Search for the cell housing the specified text and yield its (x, y) center coordinate. 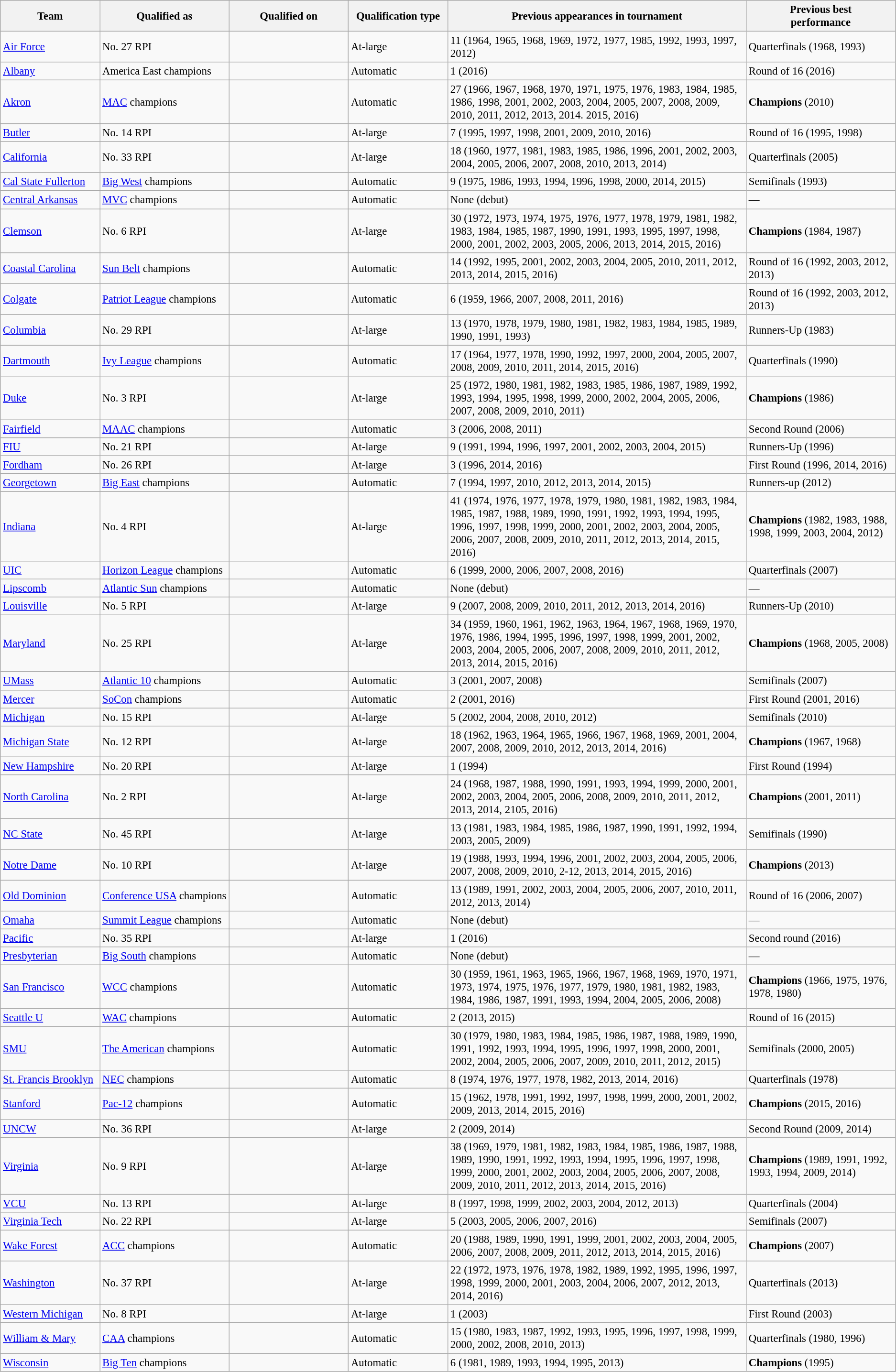
3 (2006, 2008, 2011) (597, 429)
Lipscomb (50, 588)
First Round (2003) (820, 1314)
Notre Dame (50, 865)
No. 45 RPI (164, 834)
Akron (50, 102)
Atlantic 10 champions (164, 681)
Ivy League champions (164, 360)
No. 27 RPI (164, 47)
No. 14 RPI (164, 133)
Runners-Up (2010) (820, 606)
Big East champions (164, 483)
6 (1999, 2000, 2006, 2007, 2008, 2016) (597, 570)
NC State (50, 834)
5 (2002, 2004, 2008, 2010, 2012) (597, 717)
WAC champions (164, 1018)
Champions (2015, 2016) (820, 1104)
No. 25 RPI (164, 643)
No. 37 RPI (164, 1283)
MAC champions (164, 102)
Michigan (50, 717)
22 (1972, 1973, 1976, 1978, 1982, 1989, 1992, 1995, 1996, 1997, 1998, 1999, 2000, 2001, 2003, 2004, 2006, 2007, 2012, 2013, 2014, 2016) (597, 1283)
Quarterfinals (1968, 1993) (820, 47)
3 (2001, 2007, 2008) (597, 681)
9 (2007, 2008, 2009, 2010, 2011, 2012, 2013, 2014, 2016) (597, 606)
Michigan State (50, 741)
Maryland (50, 643)
15 (1962, 1978, 1991, 1992, 1997, 1998, 1999, 2000, 2001, 2002, 2009, 2013, 2014, 2015, 2016) (597, 1104)
Clemson (50, 231)
Champions (1984, 1987) (820, 231)
Louisville (50, 606)
5 (2003, 2005, 2006, 2007, 2016) (597, 1221)
Summit League champions (164, 920)
Coastal Carolina (50, 268)
Quarterfinals (2005) (820, 158)
18 (1962, 1963, 1964, 1965, 1966, 1967, 1968, 1969, 2001, 2004, 2007, 2008, 2009, 2010, 2012, 2013, 2014, 2016) (597, 741)
Champions (1982, 1983, 1988, 1998, 1999, 2003, 2004, 2012) (820, 527)
Conference USA champions (164, 896)
Stanford (50, 1104)
Round of 16 (2006, 2007) (820, 896)
Duke (50, 398)
7 (1995, 1997, 1998, 2001, 2009, 2010, 2016) (597, 133)
SMU (50, 1049)
Champions (2001, 2011) (820, 797)
Mercer (50, 699)
Big Ten champions (164, 1362)
Semifinals (2010) (820, 717)
First Round (1996, 2014, 2016) (820, 465)
Round of 16 (1995, 1998) (820, 133)
Wake Forest (50, 1246)
17 (1964, 1977, 1978, 1990, 1992, 1997, 2000, 2004, 2005, 2007, 2008, 2009, 2010, 2011, 2014, 2015, 2016) (597, 360)
No. 20 RPI (164, 766)
Washington (50, 1283)
Runners-Up (1996) (820, 447)
UMass (50, 681)
9 (1975, 1986, 1993, 1994, 1996, 1998, 2000, 2014, 2015) (597, 182)
Quarterfinals (2004) (820, 1203)
Cal State Fullerton (50, 182)
Old Dominion (50, 896)
Team (50, 16)
Atlantic Sun champions (164, 588)
Georgetown (50, 483)
Seattle U (50, 1018)
UIC (50, 570)
MAAC champions (164, 429)
No. 10 RPI (164, 865)
Champions (1968, 2005, 2008) (820, 643)
Fairfield (50, 429)
No. 33 RPI (164, 158)
1 (1994) (597, 766)
No. 5 RPI (164, 606)
Champions (1989, 1991, 1992, 1993, 1994, 2009, 2014) (820, 1165)
Runners-up (2012) (820, 483)
Second Round (2006) (820, 429)
Fordham (50, 465)
San Francisco (50, 987)
Butler (50, 133)
No. 29 RPI (164, 330)
Qualified as (164, 16)
CAA champions (164, 1339)
18 (1960, 1977, 1981, 1983, 1985, 1986, 1996, 2001, 2002, 2003, 2004, 2005, 2006, 2007, 2008, 2010, 2013, 2014) (597, 158)
No. 15 RPI (164, 717)
Champions (1995) (820, 1362)
6 (1959, 1966, 2007, 2008, 2011, 2016) (597, 299)
14 (1992, 1995, 2001, 2002, 2003, 2004, 2005, 2010, 2011, 2012, 2013, 2014, 2015, 2016) (597, 268)
No. 13 RPI (164, 1203)
Omaha (50, 920)
New Hampshire (50, 766)
Western Michigan (50, 1314)
Quarterfinals (2013) (820, 1283)
Pac-12 champions (164, 1104)
No. 22 RPI (164, 1221)
Champions (1967, 1968) (820, 741)
ACC champions (164, 1246)
Second Round (2009, 2014) (820, 1129)
No. 35 RPI (164, 938)
No. 26 RPI (164, 465)
Virginia Tech (50, 1221)
St. Francis Brooklyn (50, 1080)
Quarterfinals (1990) (820, 360)
America East champions (164, 71)
13 (1989, 1991, 2002, 2003, 2004, 2005, 2006, 2007, 2010, 2011, 2012, 2013, 2014) (597, 896)
7 (1994, 1997, 2010, 2012, 2013, 2014, 2015) (597, 483)
No. 3 RPI (164, 398)
Second round (2016) (820, 938)
Albany (50, 71)
3 (1996, 2014, 2016) (597, 465)
2 (2001, 2016) (597, 699)
WCC champions (164, 987)
No. 12 RPI (164, 741)
Sun Belt champions (164, 268)
1 (2003) (597, 1314)
SoCon champions (164, 699)
Central Arkansas (50, 200)
No. 36 RPI (164, 1129)
Indiana (50, 527)
Big South champions (164, 956)
MVC champions (164, 200)
Semifinals (1990) (820, 834)
20 (1988, 1989, 1990, 1991, 1999, 2001, 2002, 2003, 2004, 2005, 2006, 2007, 2008, 2009, 2011, 2012, 2013, 2014, 2015, 2016) (597, 1246)
Champions (2010) (820, 102)
Quarterfinals (1978) (820, 1080)
Wisconsin (50, 1362)
No. 21 RPI (164, 447)
Quarterfinals (1980, 1996) (820, 1339)
13 (1981, 1983, 1984, 1985, 1986, 1987, 1990, 1991, 1992, 1994, 2003, 2005, 2009) (597, 834)
11 (1964, 1965, 1968, 1969, 1972, 1977, 1985, 1992, 1993, 1997, 2012) (597, 47)
Round of 16 (2015) (820, 1018)
Champions (1986) (820, 398)
Virginia (50, 1165)
FIU (50, 447)
UNCW (50, 1129)
California (50, 158)
Qualified on (289, 16)
6 (1981, 1989, 1993, 1994, 1995, 2013) (597, 1362)
Champions (2007) (820, 1246)
Qualification type (398, 16)
NEC champions (164, 1080)
Previous appearances in tournament (597, 16)
Air Force (50, 47)
Colgate (50, 299)
No. 2 RPI (164, 797)
Quarterfinals (2007) (820, 570)
Pacific (50, 938)
13 (1970, 1978, 1979, 1980, 1981, 1982, 1983, 1984, 1985, 1989, 1990, 1991, 1993) (597, 330)
Champions (2013) (820, 865)
First Round (2001, 2016) (820, 699)
No. 6 RPI (164, 231)
15 (1980, 1983, 1987, 1992, 1993, 1995, 1996, 1997, 1998, 1999, 2000, 2002, 2008, 2010, 2013) (597, 1339)
First Round (1994) (820, 766)
Columbia (50, 330)
Presbyterian (50, 956)
VCU (50, 1203)
No. 9 RPI (164, 1165)
No. 4 RPI (164, 527)
Horizon League champions (164, 570)
Semifinals (1993) (820, 182)
Runners-Up (1983) (820, 330)
24 (1968, 1987, 1988, 1990, 1991, 1993, 1994, 1999, 2000, 2001, 2002, 2003, 2004, 2005, 2006, 2008, 2009, 2010, 2011, 2012, 2013, 2014, 2105, 2016) (597, 797)
Round of 16 (2016) (820, 71)
2 (2009, 2014) (597, 1129)
Dartmouth (50, 360)
Semifinals (2000, 2005) (820, 1049)
9 (1991, 1994, 1996, 1997, 2001, 2002, 2003, 2004, 2015) (597, 447)
No. 8 RPI (164, 1314)
8 (1997, 1998, 1999, 2002, 2003, 2004, 2012, 2013) (597, 1203)
North Carolina (50, 797)
The American champions (164, 1049)
Patriot League champions (164, 299)
Big West champions (164, 182)
Previous bestperformance (820, 16)
Champions (1966, 1975, 1976, 1978, 1980) (820, 987)
19 (1988, 1993, 1994, 1996, 2001, 2002, 2003, 2004, 2005, 2006, 2007, 2008, 2009, 2010, 2-12, 2013, 2014, 2015, 2016) (597, 865)
William & Mary (50, 1339)
2 (2013, 2015) (597, 1018)
8 (1974, 1976, 1977, 1978, 1982, 2013, 2014, 2016) (597, 1080)
